Find where the given text appears and provide that cell's center as [x, y] coordinate. 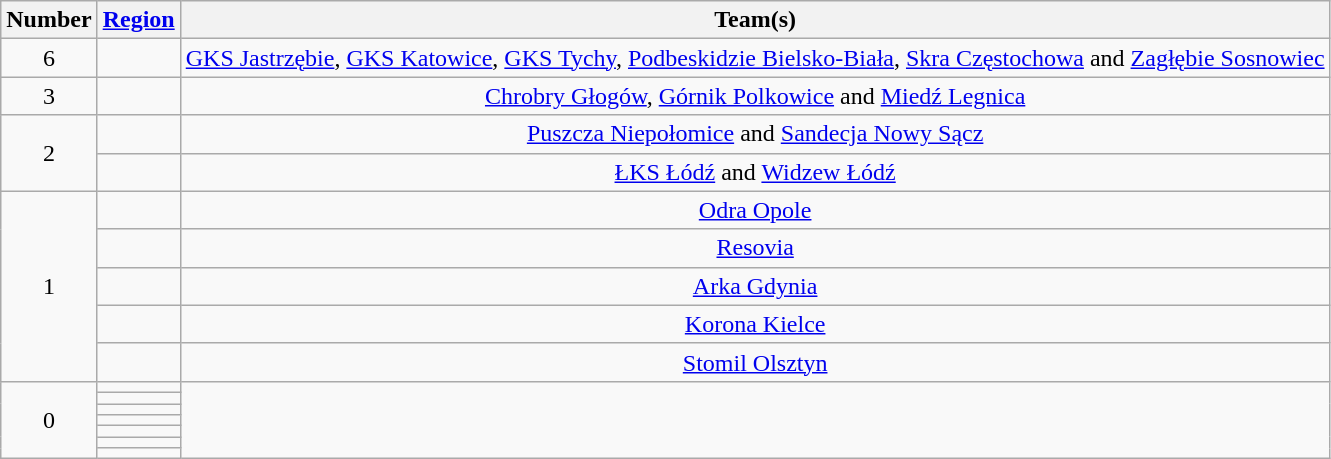
Resovia [755, 248]
Stomil Olsztyn [755, 362]
1 [49, 286]
0 [49, 420]
Chrobry Głogów, Górnik Polkowice and Miedź Legnica [755, 96]
Puszcza Niepołomice and Sandecja Nowy Sącz [755, 134]
Number [49, 20]
6 [49, 58]
Arka Gdynia [755, 286]
Odra Opole [755, 210]
Korona Kielce [755, 324]
Team(s) [755, 20]
GKS Jastrzębie, GKS Katowice, GKS Tychy, Podbeskidzie Bielsko-Biała, Skra Częstochowa and Zagłębie Sosnowiec [755, 58]
3 [49, 96]
2 [49, 153]
ŁKS Łódź and Widzew Łódź [755, 172]
Region [138, 20]
